Capture the cell that displays the provided text and extract its [X, Y] central coordinate. 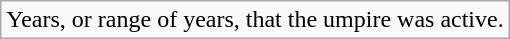
Years, or range of years, that the umpire was active. [255, 20]
